From the cell containing the given text, extract its center point as (X, Y) coordinate. 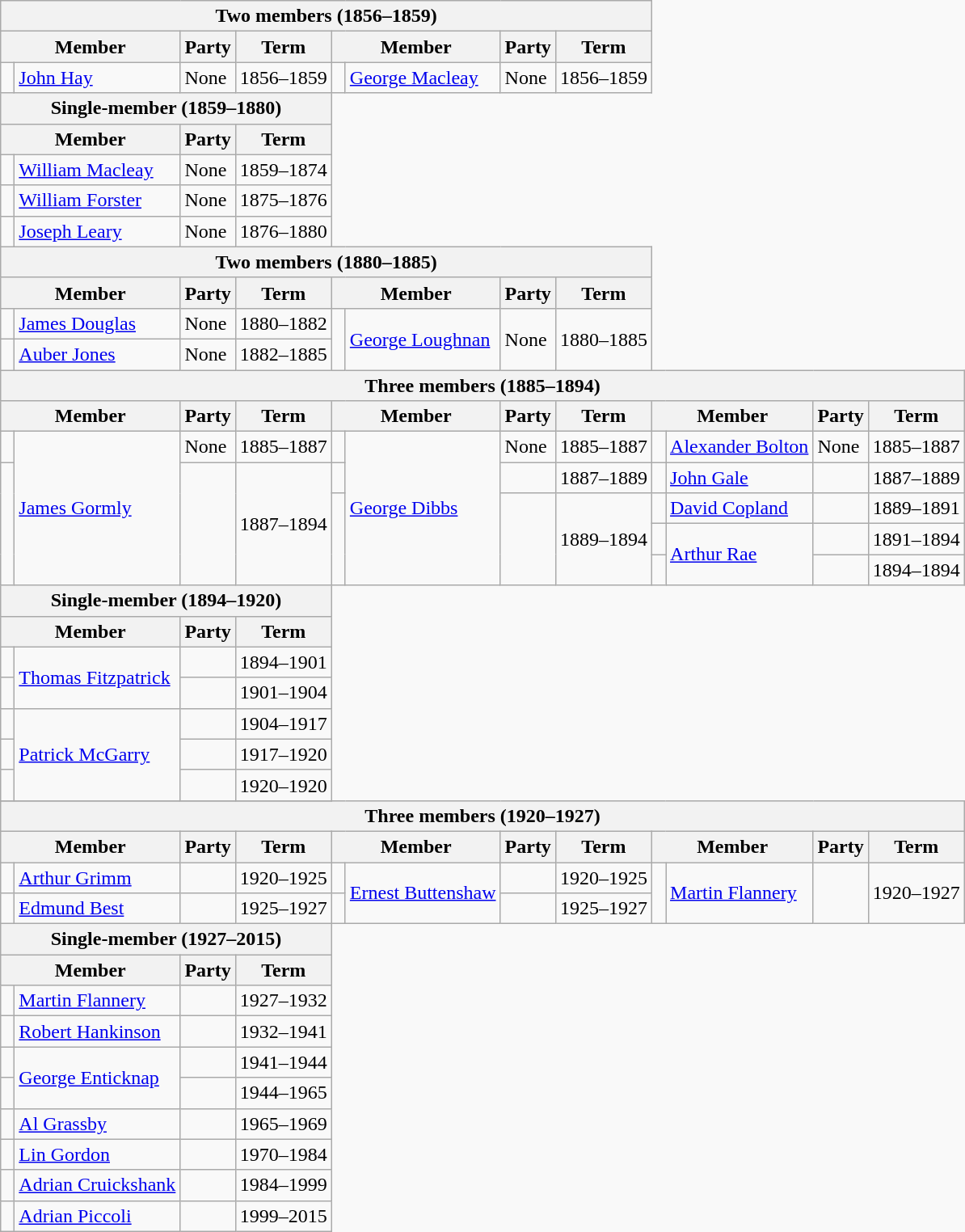
1880–1882 (283, 323)
1920–1920 (283, 785)
1891–1894 (917, 539)
Single-member (1894–1920) (166, 601)
Single-member (1927–2015) (166, 939)
John Hay (97, 78)
Edmund Best (97, 909)
Ernest Buttenshaw (423, 892)
Patrick McGarry (97, 754)
John Gale (740, 478)
1859–1874 (283, 170)
David Copland (740, 508)
1889–1894 (603, 539)
Two members (1856–1859) (327, 16)
George Macleay (423, 78)
1944–1965 (283, 1093)
1875–1876 (283, 200)
1932–1941 (283, 1032)
1917–1920 (283, 754)
1999–2015 (283, 1216)
1927–1932 (283, 1001)
1984–1999 (283, 1185)
Lin Gordon (97, 1154)
1904–1917 (283, 724)
Alexander Bolton (740, 447)
1882–1885 (283, 354)
George Loughnan (423, 339)
Al Grassby (97, 1124)
Three members (1920–1927) (483, 816)
Joseph Leary (97, 231)
1894–1894 (917, 570)
Three members (1885–1894) (483, 386)
1889–1891 (917, 508)
1894–1901 (283, 662)
Thomas Fitzpatrick (97, 677)
Adrian Piccoli (97, 1216)
William Macleay (97, 170)
1970–1984 (283, 1154)
1920–1927 (917, 892)
Robert Hankinson (97, 1032)
Auber Jones (97, 354)
Adrian Cruickshank (97, 1185)
William Forster (97, 200)
James Gormly (97, 508)
George Dibbs (423, 508)
Arthur Grimm (97, 877)
1941–1944 (283, 1062)
Two members (1880–1885) (327, 262)
George Enticknap (97, 1078)
Single-member (1859–1880) (166, 108)
1901–1904 (283, 693)
1887–1894 (283, 524)
Arthur Rae (740, 555)
James Douglas (97, 323)
1965–1969 (283, 1124)
1876–1880 (283, 231)
1880–1885 (603, 339)
